Scan for the cell matching the given text and deliver its [X, Y] coordinate at center. 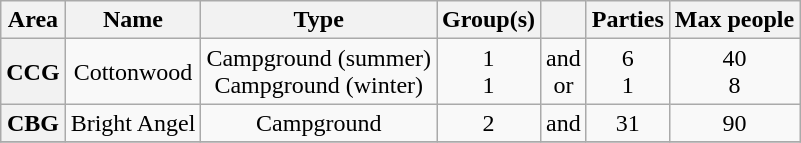
Area [33, 20]
31 [628, 123]
and [564, 123]
CCG [33, 72]
Parties [628, 20]
61 [628, 72]
11 [489, 72]
andor [564, 72]
Bright Angel [133, 123]
Cottonwood [133, 72]
Campground (summer)Campground (winter) [319, 72]
408 [734, 72]
90 [734, 123]
Group(s) [489, 20]
Campground [319, 123]
CBG [33, 123]
Max people [734, 20]
Type [319, 20]
Name [133, 20]
2 [489, 123]
